From the cell containing the given text, extract its center point as [X, Y] coordinate. 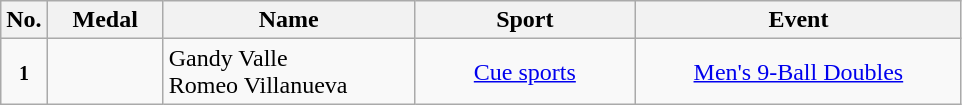
Sport [524, 20]
Medal [105, 20]
Gandy ValleRomeo Villanueva [288, 72]
Cue sports [524, 72]
No. [24, 20]
Event [798, 20]
Men's 9-Ball Doubles [798, 72]
Name [288, 20]
1 [24, 72]
